Capture the cell that displays the provided text and extract its [X, Y] central coordinate. 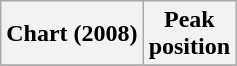
Peakposition [189, 34]
Chart (2008) [72, 34]
